Return [X, Y] of the center of cell containing provided text 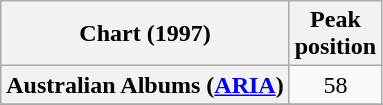
Australian Albums (ARIA) [145, 85]
Chart (1997) [145, 34]
58 [335, 85]
Peakposition [335, 34]
